Return [x, y] of the center of cell containing provided text 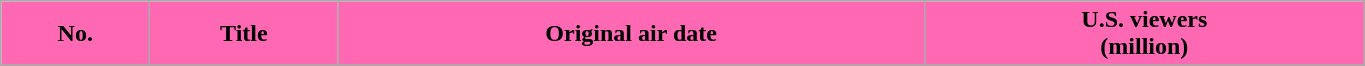
No. [76, 34]
Original air date [631, 34]
Title [244, 34]
U.S. viewers(million) [1144, 34]
